Scan for the cell matching the given text and deliver its [x, y] coordinate at center. 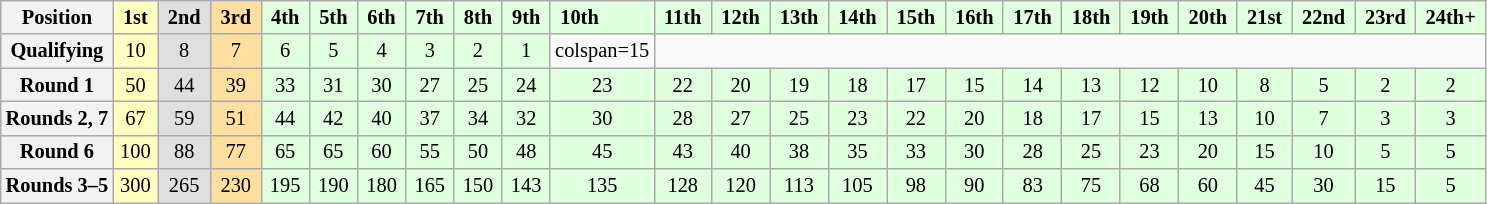
67 [136, 118]
120 [740, 186]
265 [184, 186]
11th [682, 17]
105 [857, 186]
143 [526, 186]
Round 6 [57, 152]
16th [974, 17]
3rd [236, 17]
31 [333, 85]
15th [916, 17]
75 [1091, 186]
6th [381, 17]
98 [916, 186]
7th [430, 17]
90 [974, 186]
14 [1032, 85]
colspan=15 [602, 51]
24 [526, 85]
42 [333, 118]
32 [526, 118]
17th [1032, 17]
8th [478, 17]
19th [1149, 17]
300 [136, 186]
83 [1032, 186]
Round 1 [57, 85]
13th [799, 17]
14th [857, 17]
165 [430, 186]
12 [1149, 85]
230 [236, 186]
Position [57, 17]
100 [136, 152]
23rd [1386, 17]
35 [857, 152]
19 [799, 85]
88 [184, 152]
4th [285, 17]
24th+ [1451, 17]
55 [430, 152]
38 [799, 152]
18th [1091, 17]
12th [740, 17]
113 [799, 186]
21st [1264, 17]
39 [236, 85]
2nd [184, 17]
9th [526, 17]
128 [682, 186]
Qualifying [57, 51]
34 [478, 118]
6 [285, 51]
37 [430, 118]
190 [333, 186]
48 [526, 152]
43 [682, 152]
20th [1208, 17]
180 [381, 186]
5th [333, 17]
77 [236, 152]
150 [478, 186]
135 [602, 186]
68 [1149, 186]
59 [184, 118]
4 [381, 51]
1 [526, 51]
Rounds 3–5 [57, 186]
195 [285, 186]
51 [236, 118]
Rounds 2, 7 [57, 118]
22nd [1324, 17]
10th [602, 17]
1st [136, 17]
